Capture the cell that displays the provided text and extract its (X, Y) central coordinate. 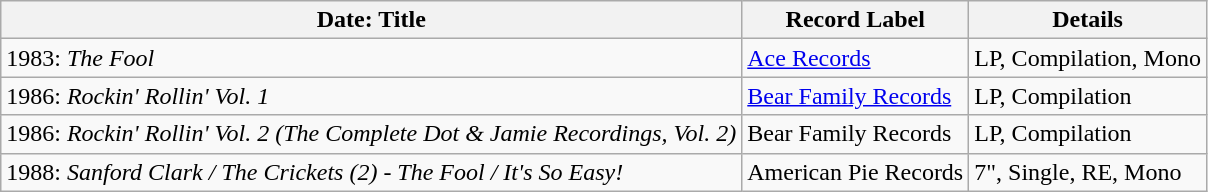
Record Label (856, 20)
1986: Rockin' Rollin' Vol. 1 (372, 96)
1983: The Fool (372, 58)
Details (1088, 20)
LP, Compilation, Mono (1088, 58)
7", Single, RE, Mono (1088, 172)
1988: Sanford Clark / The Crickets (2) - The Fool / It's So Easy! (372, 172)
Date: Title (372, 20)
1986: Rockin' Rollin' Vol. 2 (The Complete Dot & Jamie Recordings, Vol. 2) (372, 134)
Ace Records (856, 58)
American Pie Records (856, 172)
